For the text-containing cell, return its midpoint in [X, Y] coordinate format. 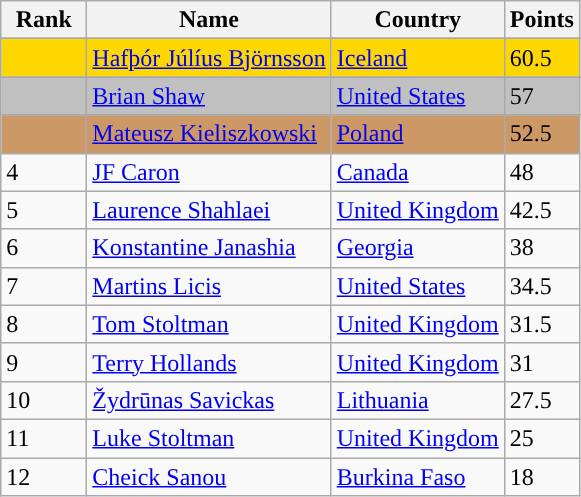
7 [44, 286]
Points [542, 20]
Iceland [418, 58]
Hafþór Júlíus Björnsson [209, 58]
Brian Shaw [209, 96]
Lithuania [418, 400]
Country [418, 20]
11 [44, 438]
Laurence Shahlaei [209, 210]
Name [209, 20]
Poland [418, 134]
Burkina Faso [418, 477]
Konstantine Janashia [209, 248]
Luke Stoltman [209, 438]
Rank [44, 20]
60.5 [542, 58]
Martins Licis [209, 286]
JF Caron [209, 172]
52.5 [542, 134]
9 [44, 362]
25 [542, 438]
12 [44, 477]
42.5 [542, 210]
Georgia [418, 248]
18 [542, 477]
57 [542, 96]
Canada [418, 172]
8 [44, 324]
4 [44, 172]
31.5 [542, 324]
10 [44, 400]
Tom Stoltman [209, 324]
Žydrūnas Savickas [209, 400]
Terry Hollands [209, 362]
31 [542, 362]
34.5 [542, 286]
6 [44, 248]
Cheick Sanou [209, 477]
Mateusz Kieliszkowski [209, 134]
38 [542, 248]
5 [44, 210]
27.5 [542, 400]
48 [542, 172]
